Return (X, Y) of the center of cell containing provided text 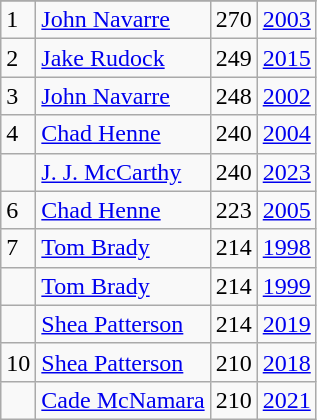
2019 (286, 324)
2021 (286, 400)
2003 (286, 20)
3 (18, 96)
2023 (286, 172)
4 (18, 134)
2004 (286, 134)
1999 (286, 286)
J. J. McCarthy (123, 172)
6 (18, 210)
1 (18, 20)
2 (18, 58)
248 (234, 96)
2018 (286, 362)
7 (18, 248)
270 (234, 20)
Cade McNamara (123, 400)
2015 (286, 58)
2005 (286, 210)
249 (234, 58)
223 (234, 210)
1998 (286, 248)
2002 (286, 96)
10 (18, 362)
Jake Rudock (123, 58)
